Return [x, y] of the center of cell containing provided text 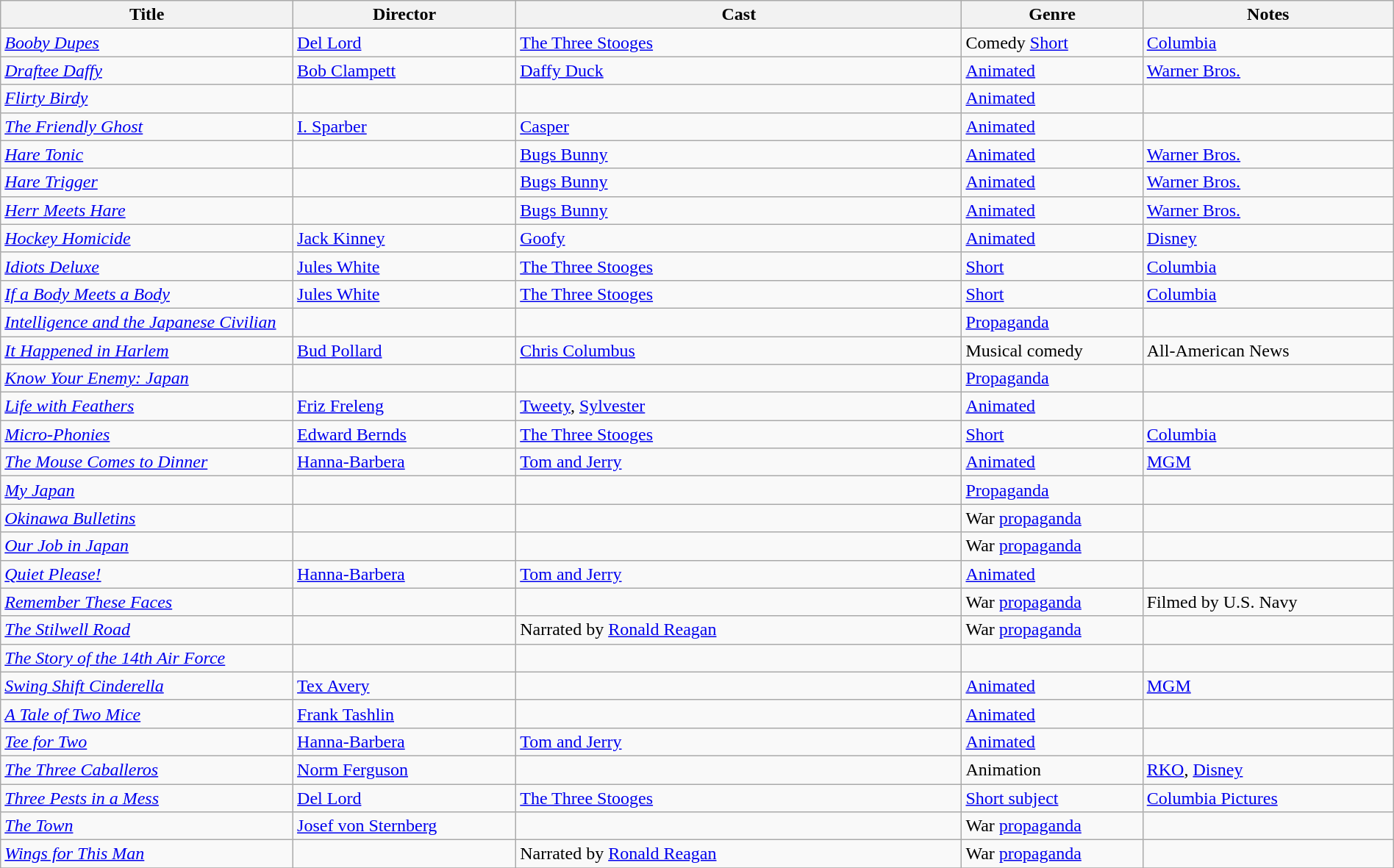
Wings for This Man [147, 854]
The Story of the 14th Air Force [147, 658]
Swing Shift Cinderella [147, 686]
Frank Tashlin [404, 714]
I. Sparber [404, 126]
Intelligence and the Japanese Civilian [147, 322]
Bob Clampett [404, 71]
Notes [1268, 15]
My Japan [147, 490]
Life with Feathers [147, 406]
Our Job in Japan [147, 546]
It Happened in Harlem [147, 351]
Herr Meets Hare [147, 210]
Bud Pollard [404, 351]
Goofy [739, 238]
The Mouse Comes to Dinner [147, 462]
The Stilwell Road [147, 630]
Musical comedy [1052, 351]
A Tale of Two Mice [147, 714]
Booby Dupes [147, 43]
Tee for Two [147, 742]
Friz Freleng [404, 406]
Draftee Daffy [147, 71]
Disney [1268, 238]
If a Body Meets a Body [147, 294]
Genre [1052, 15]
Daffy Duck [739, 71]
Micro-Phonies [147, 434]
Quiet Please! [147, 574]
Tex Avery [404, 686]
Chris Columbus [739, 351]
Filmed by U.S. Navy [1268, 602]
Casper [739, 126]
Flirty Birdy [147, 98]
Hare Tonic [147, 154]
Tweety, Sylvester [739, 406]
Norm Ferguson [404, 770]
Hockey Homicide [147, 238]
Comedy Short [1052, 43]
The Friendly Ghost [147, 126]
Hare Trigger [147, 182]
Director [404, 15]
Short subject [1052, 797]
Know Your Enemy: Japan [147, 379]
Idiots Deluxe [147, 266]
Three Pests in a Mess [147, 797]
Josef von Sternberg [404, 826]
Edward Bernds [404, 434]
Columbia Pictures [1268, 797]
Jack Kinney [404, 238]
RKO, Disney [1268, 770]
The Town [147, 826]
Okinawa Bulletins [147, 518]
The Three Caballeros [147, 770]
Title [147, 15]
All-American News [1268, 351]
Cast [739, 15]
Animation [1052, 770]
Remember These Faces [147, 602]
